Extract the (x, y) coordinate from the center of the cell holding the provided text.  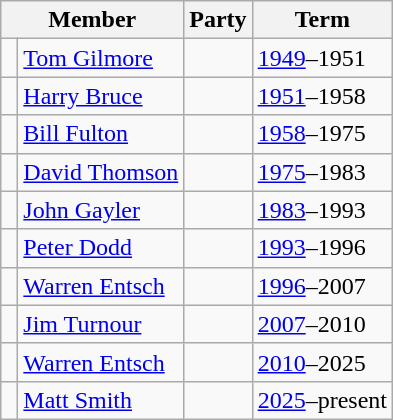
Member (92, 20)
1951–1958 (322, 96)
1958–1975 (322, 134)
1993–1996 (322, 248)
2007–2010 (322, 324)
2025–present (322, 400)
Term (322, 20)
1949–1951 (322, 58)
Tom Gilmore (101, 58)
1975–1983 (322, 172)
Matt Smith (101, 400)
Bill Fulton (101, 134)
1996–2007 (322, 286)
John Gayler (101, 210)
David Thomson (101, 172)
1983–1993 (322, 210)
Party (218, 20)
Peter Dodd (101, 248)
Jim Turnour (101, 324)
Harry Bruce (101, 96)
2010–2025 (322, 362)
